Determine the [x, y] coordinate at the center of the cell enclosing the given text.  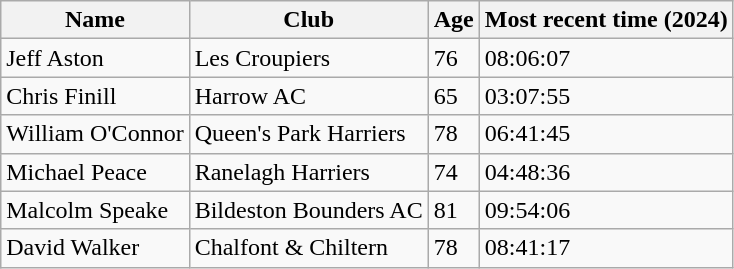
04:48:36 [606, 172]
Club [308, 20]
David Walker [95, 248]
81 [454, 210]
76 [454, 58]
Chalfont & Chiltern [308, 248]
Ranelagh Harriers [308, 172]
09:54:06 [606, 210]
Harrow AC [308, 96]
William O'Connor [95, 134]
65 [454, 96]
Name [95, 20]
03:07:55 [606, 96]
08:41:17 [606, 248]
Les Croupiers [308, 58]
74 [454, 172]
Chris Finill [95, 96]
08:06:07 [606, 58]
Malcolm Speake [95, 210]
06:41:45 [606, 134]
Most recent time (2024) [606, 20]
Age [454, 20]
Queen's Park Harriers [308, 134]
Michael Peace [95, 172]
Bildeston Bounders AC [308, 210]
Jeff Aston [95, 58]
